For the text-containing cell, return its midpoint in (x, y) coordinate format. 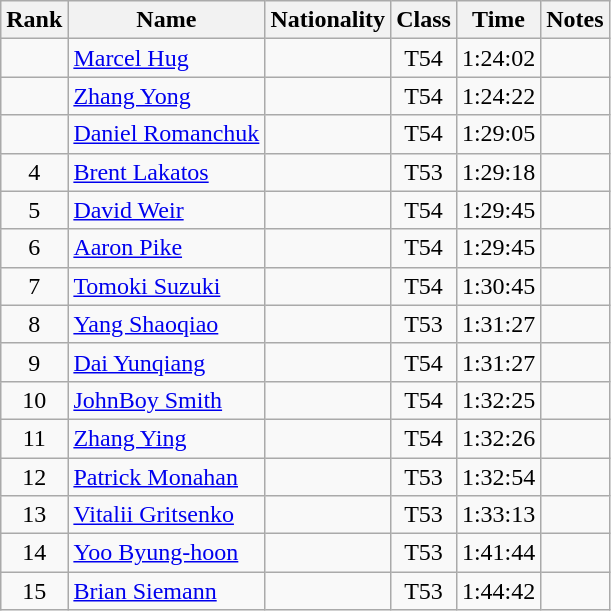
Notes (575, 20)
8 (34, 324)
Class (424, 20)
Daniel Romanchuk (166, 134)
6 (34, 248)
1:24:02 (498, 58)
15 (34, 591)
1:32:25 (498, 400)
Vitalii Gritsenko (166, 515)
13 (34, 515)
14 (34, 553)
11 (34, 438)
Rank (34, 20)
Brian Siemann (166, 591)
1:29:05 (498, 134)
1:33:13 (498, 515)
7 (34, 286)
Nationality (328, 20)
Tomoki Suzuki (166, 286)
4 (34, 172)
1:24:22 (498, 96)
JohnBoy Smith (166, 400)
9 (34, 362)
Patrick Monahan (166, 477)
Brent Lakatos (166, 172)
Marcel Hug (166, 58)
1:30:45 (498, 286)
1:32:26 (498, 438)
1:44:42 (498, 591)
1:41:44 (498, 553)
Aaron Pike (166, 248)
1:29:18 (498, 172)
1:32:54 (498, 477)
Yoo Byung-hoon (166, 553)
David Weir (166, 210)
10 (34, 400)
12 (34, 477)
5 (34, 210)
Name (166, 20)
Dai Yunqiang (166, 362)
Zhang Ying (166, 438)
Yang Shaoqiao (166, 324)
Time (498, 20)
Zhang Yong (166, 96)
